Return the (X, Y) coordinate for the center point of the cell that contains the specified text.  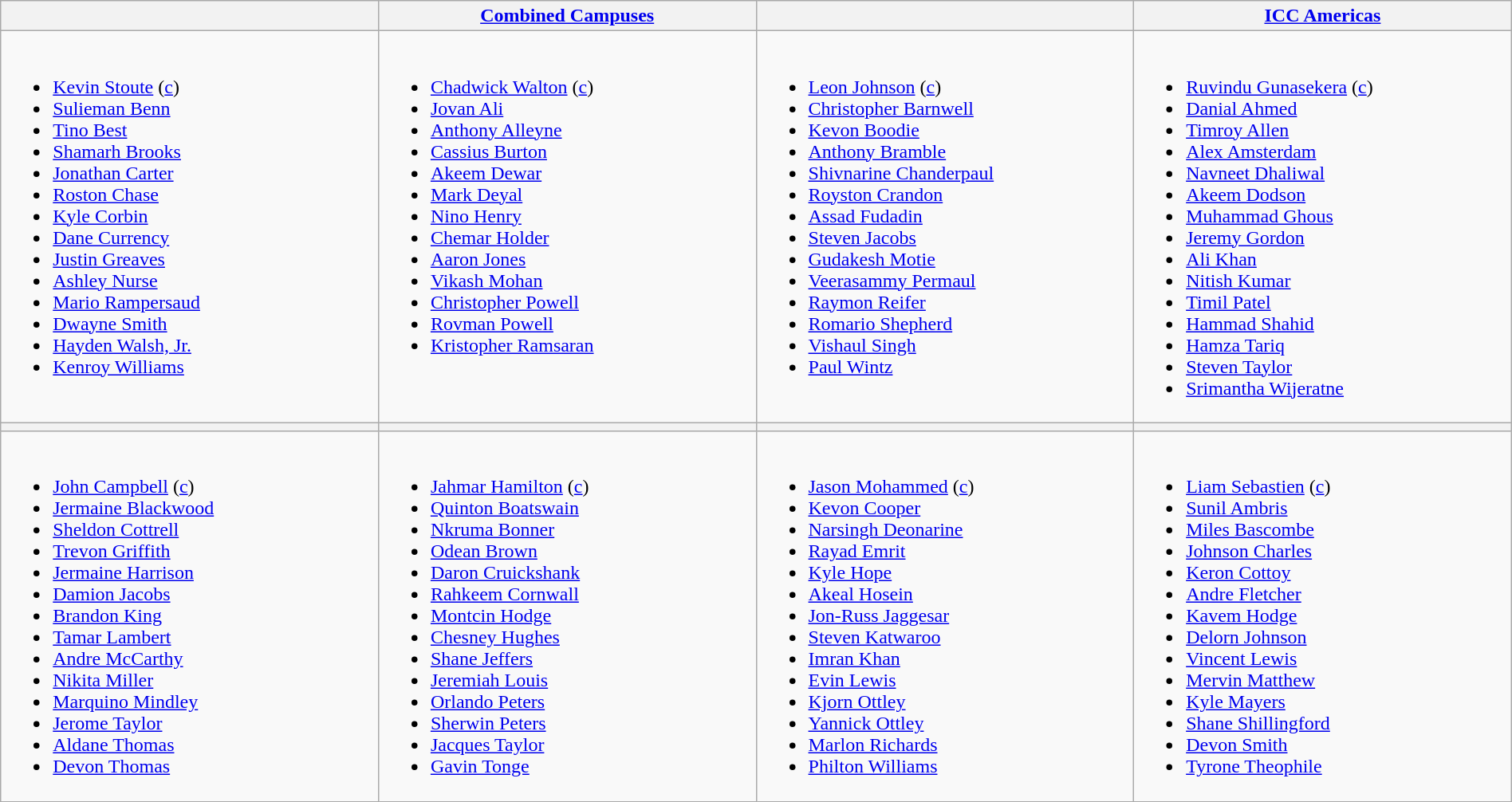
Combined Campuses (567, 16)
ICC Americas (1323, 16)
